Extract the (X, Y) coordinate from the center of the cell holding the provided text.  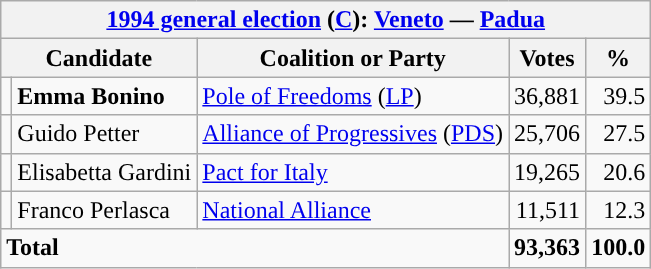
93,363 (548, 248)
Coalition or Party (353, 58)
Emma Bonino (104, 96)
Pact for Italy (353, 172)
12.3 (618, 210)
% (618, 58)
Pole of Freedoms (LP) (353, 96)
Alliance of Progressives (PDS) (353, 134)
Candidate (99, 58)
20.6 (618, 172)
11,511 (548, 210)
National Alliance (353, 210)
1994 general election (C): Veneto — Padua (326, 20)
Total (255, 248)
Votes (548, 58)
19,265 (548, 172)
100.0 (618, 248)
25,706 (548, 134)
36,881 (548, 96)
Franco Perlasca (104, 210)
27.5 (618, 134)
Guido Petter (104, 134)
39.5 (618, 96)
Elisabetta Gardini (104, 172)
